Pinpoint the cell where the given text exists, returning its [X, Y] midpoint coordinate. 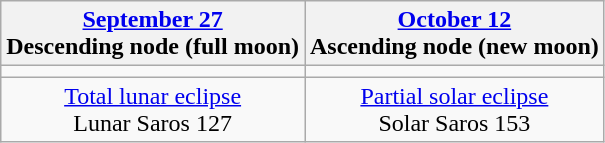
Total lunar eclipseLunar Saros 127 [153, 110]
September 27Descending node (full moon) [153, 34]
October 12Ascending node (new moon) [454, 34]
Partial solar eclipseSolar Saros 153 [454, 110]
